Return [X, Y] of the center of cell containing provided text 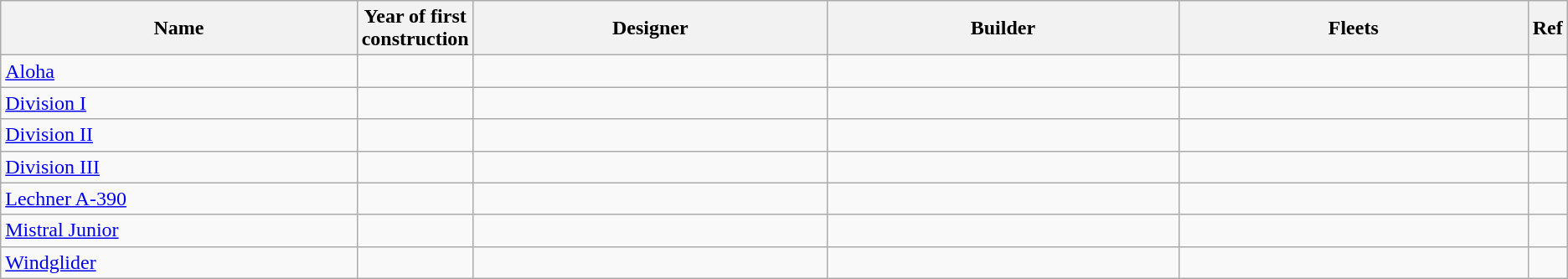
Designer [650, 28]
Builder [1003, 28]
Fleets [1354, 28]
Division III [179, 167]
Ref [1548, 28]
Name [179, 28]
Division I [179, 103]
Lechner A-390 [179, 199]
Year of first construction [415, 28]
Mistral Junior [179, 230]
Aloha [179, 71]
Windglider [179, 262]
Division II [179, 135]
